Provide the (x, y) coordinate of the cell's center where the given text is located.  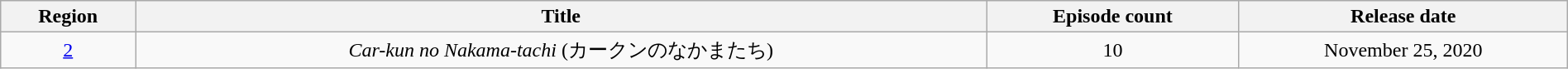
Car-kun no Nakama-tachi (カークンのなかまたち) (561, 50)
November 25, 2020 (1403, 50)
Title (561, 17)
Region (68, 17)
10 (1113, 50)
2 (68, 50)
Release date (1403, 17)
Episode count (1113, 17)
